Locate the cell with the specified text and output its [X, Y] center coordinate. 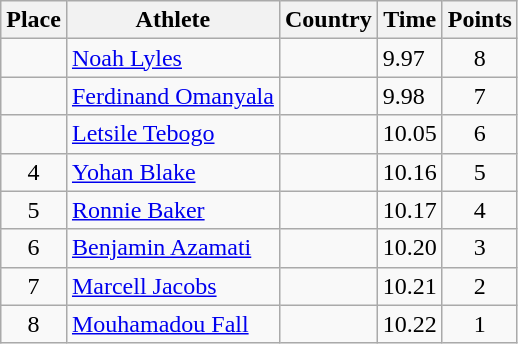
Mouhamadou Fall [172, 324]
9.97 [410, 58]
Ronnie Baker [172, 210]
Yohan Blake [172, 172]
10.20 [410, 248]
10.16 [410, 172]
Noah Lyles [172, 58]
Marcell Jacobs [172, 286]
10.17 [410, 210]
Benjamin Azamati [172, 248]
10.22 [410, 324]
1 [480, 324]
Place [34, 20]
10.05 [410, 134]
2 [480, 286]
Points [480, 20]
Letsile Tebogo [172, 134]
10.21 [410, 286]
3 [480, 248]
Time [410, 20]
9.98 [410, 96]
Ferdinand Omanyala [172, 96]
Athlete [172, 20]
Country [328, 20]
